Return (X, Y) of the center of cell containing provided text 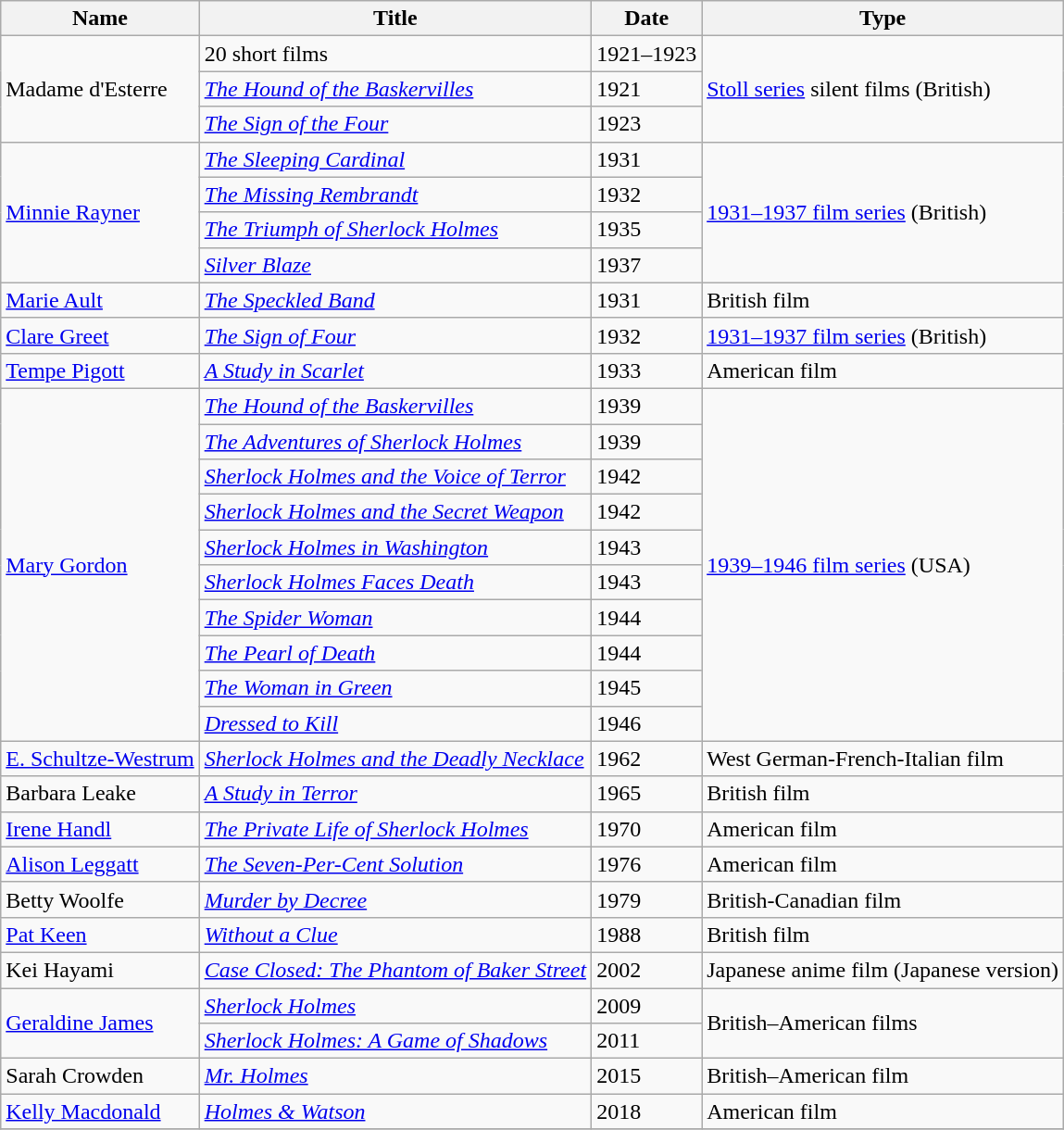
Minnie Rayner (100, 212)
1937 (646, 265)
The Adventures of Sherlock Holmes (394, 442)
Barbara Leake (100, 794)
The Triumph of Sherlock Holmes (394, 230)
1921 (646, 89)
Tempe Pigott (100, 370)
1988 (646, 935)
2018 (646, 1111)
2011 (646, 1041)
The Private Life of Sherlock Holmes (394, 829)
2002 (646, 970)
British-Canadian film (883, 899)
Irene Handl (100, 829)
Date (646, 19)
British–American films (883, 1023)
1970 (646, 829)
Pat Keen (100, 935)
The Missing Rembrandt (394, 195)
Type (883, 19)
1965 (646, 794)
Without a Clue (394, 935)
Murder by Decree (394, 899)
1945 (646, 688)
A Study in Terror (394, 794)
Title (394, 19)
The Sign of the Four (394, 124)
Mr. Holmes (394, 1076)
Sherlock Holmes: A Game of Shadows (394, 1041)
Sherlock Holmes and the Deadly Necklace (394, 759)
1923 (646, 124)
Mary Gordon (100, 565)
Geraldine James (100, 1023)
Sherlock Holmes (394, 1005)
Sherlock Holmes and the Voice of Terror (394, 477)
Madame d'Esterre (100, 89)
1946 (646, 723)
West German-French-Italian film (883, 759)
Sherlock Holmes in Washington (394, 547)
1962 (646, 759)
Kei Hayami (100, 970)
1979 (646, 899)
Dressed to Kill (394, 723)
Sarah Crowden (100, 1076)
The Speckled Band (394, 300)
1976 (646, 864)
1921–1923 (646, 54)
A Study in Scarlet (394, 370)
The Sleeping Cardinal (394, 159)
Sherlock Holmes and the Secret Weapon (394, 512)
The Pearl of Death (394, 653)
The Woman in Green (394, 688)
Marie Ault (100, 300)
Name (100, 19)
British–American film (883, 1076)
Sherlock Holmes Faces Death (394, 583)
Stoll series silent films (British) (883, 89)
The Sign of Four (394, 335)
Kelly Macdonald (100, 1111)
The Spider Woman (394, 618)
Betty Woolfe (100, 899)
Clare Greet (100, 335)
1935 (646, 230)
2009 (646, 1005)
E. Schultze-Westrum (100, 759)
The Seven-Per-Cent Solution (394, 864)
Holmes & Watson (394, 1111)
2015 (646, 1076)
Case Closed: The Phantom of Baker Street (394, 970)
1933 (646, 370)
1939–1946 film series (USA) (883, 565)
20 short films (394, 54)
Silver Blaze (394, 265)
Japanese anime film (Japanese version) (883, 970)
Alison Leggatt (100, 864)
